Detect which cell encompasses the target text, then output its (X, Y) center coordinate. 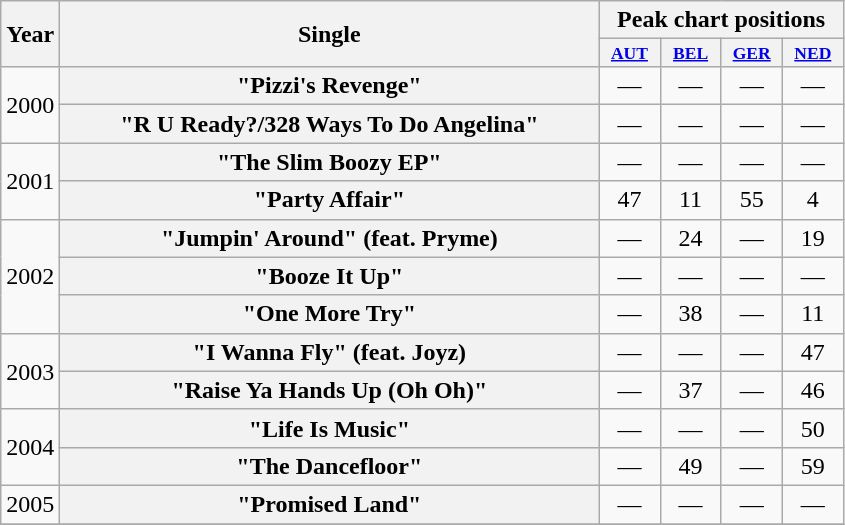
"Jumpin' Around" (feat. Pryme) (330, 238)
AUT (630, 53)
BEL (690, 53)
Peak chart positions (721, 20)
"The Dancefloor" (330, 466)
"One More Try" (330, 314)
46 (812, 390)
"Life Is Music" (330, 428)
19 (812, 238)
2003 (30, 371)
"The Slim Boozy EP" (330, 162)
2001 (30, 181)
24 (690, 238)
49 (690, 466)
38 (690, 314)
GER (752, 53)
"Party Affair" (330, 200)
"R U Ready?/328 Ways To Do Angelina" (330, 124)
4 (812, 200)
"Pizzi's Revenge" (330, 86)
2004 (30, 447)
"Booze It Up" (330, 276)
Year (30, 34)
Single (330, 34)
"Raise Ya Hands Up (Oh Oh)" (330, 390)
55 (752, 200)
NED (812, 53)
"I Wanna Fly" (feat. Joyz) (330, 352)
37 (690, 390)
50 (812, 428)
2005 (30, 504)
"Promised Land" (330, 504)
2000 (30, 105)
2002 (30, 276)
59 (812, 466)
